Scan for the cell matching the given text and deliver its (X, Y) coordinate at center. 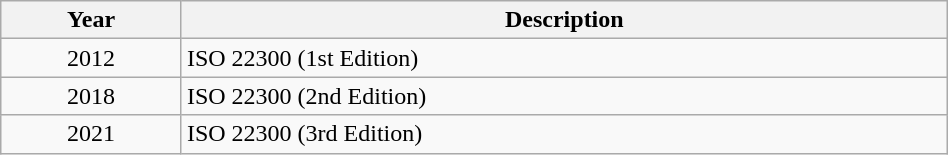
ISO 22300 (1st Edition) (564, 58)
2021 (92, 134)
Year (92, 20)
ISO 22300 (3rd Edition) (564, 134)
2012 (92, 58)
2018 (92, 96)
Description (564, 20)
ISO 22300 (2nd Edition) (564, 96)
